Determine the (X, Y) coordinate at the center of the cell enclosing the given text.  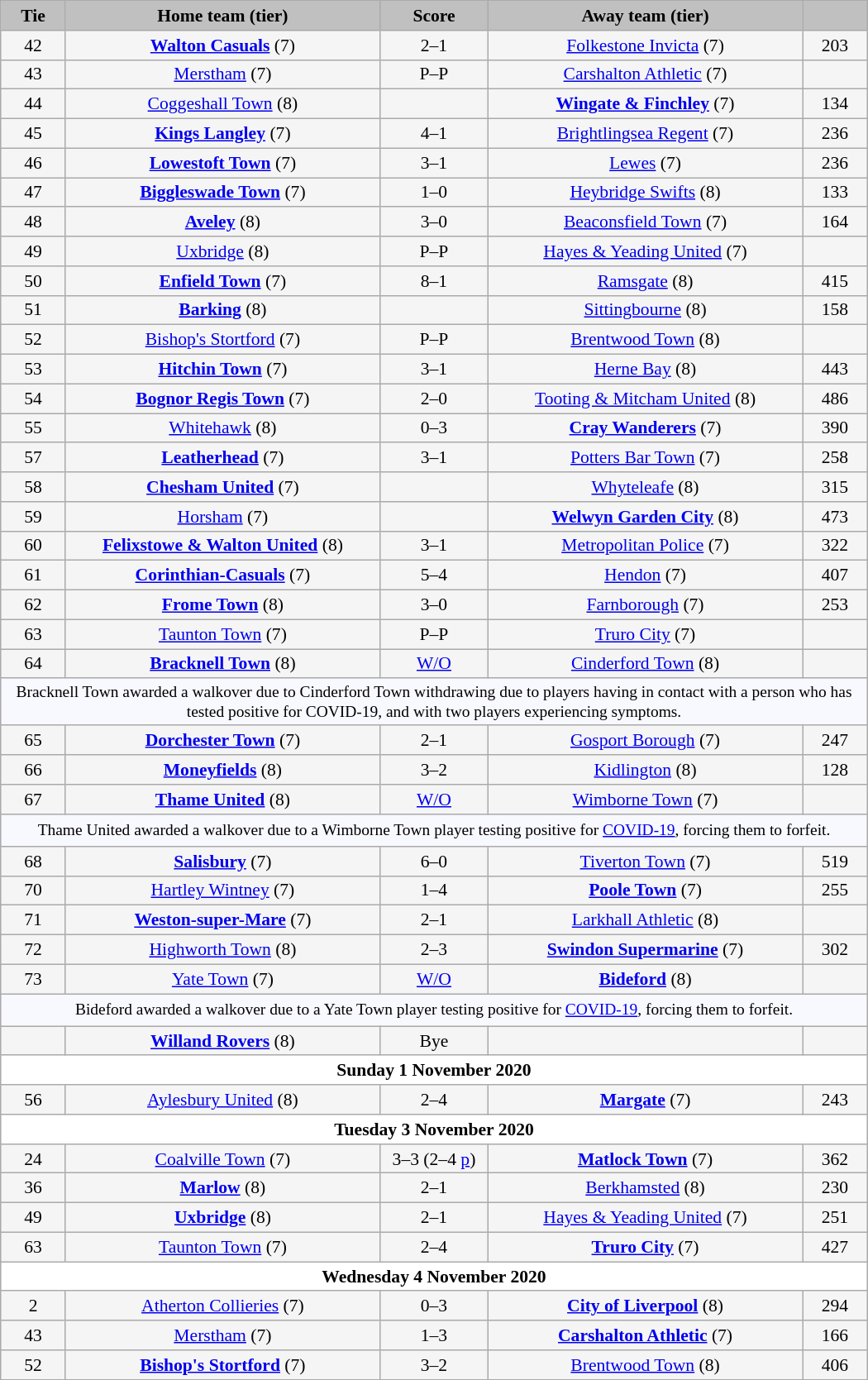
53 (33, 370)
Whitehawk (8) (222, 428)
Coggeshall Town (8) (222, 104)
Gosport Borough (7) (646, 741)
46 (33, 163)
Aveley (8) (222, 222)
Tooting & Mitcham United (8) (646, 399)
Margate (7) (646, 1100)
Beaconsfield Town (7) (646, 222)
1–3 (433, 1335)
427 (835, 1248)
294 (835, 1306)
Heybridge Swifts (8) (646, 193)
66 (33, 770)
Thame United (8) (222, 800)
443 (835, 370)
Lowestoft Town (7) (222, 163)
Matlock Town (7) (646, 1159)
57 (33, 458)
61 (33, 575)
Metropolitan Police (7) (646, 546)
73 (33, 979)
315 (835, 487)
Thame United awarded a walkover due to a Wimborne Town player testing positive for COVID-19, forcing them to forfeit. (434, 830)
8–1 (433, 281)
Coalville Town (7) (222, 1159)
City of Liverpool (8) (646, 1306)
Larkhall Athletic (8) (646, 920)
Horsham (7) (222, 517)
Score (433, 16)
Bracknell Town (8) (222, 664)
Tiverton Town (7) (646, 862)
158 (835, 310)
253 (835, 605)
Bye (433, 1041)
67 (33, 800)
255 (835, 891)
70 (33, 891)
164 (835, 222)
Moneyfields (8) (222, 770)
251 (835, 1218)
42 (33, 45)
58 (33, 487)
486 (835, 399)
Folkestone Invicta (7) (646, 45)
407 (835, 575)
24 (33, 1159)
Bideford (8) (646, 979)
72 (33, 950)
134 (835, 104)
50 (33, 281)
Atherton Collieries (7) (222, 1306)
Kidlington (8) (646, 770)
Brightlingsea Regent (7) (646, 134)
Swindon Supermarine (7) (646, 950)
Potters Bar Town (7) (646, 458)
1–4 (433, 891)
128 (835, 770)
Wingate & Finchley (7) (646, 104)
Leatherhead (7) (222, 458)
390 (835, 428)
Welwyn Garden City (8) (646, 517)
2–0 (433, 399)
55 (33, 428)
415 (835, 281)
Tuesday 3 November 2020 (434, 1129)
Poole Town (7) (646, 891)
Farnborough (7) (646, 605)
Dorchester Town (7) (222, 741)
Marlow (8) (222, 1188)
47 (33, 193)
Bognor Regis Town (7) (222, 399)
Aylesbury United (8) (222, 1100)
166 (835, 1335)
Ramsgate (8) (646, 281)
45 (33, 134)
473 (835, 517)
54 (33, 399)
56 (33, 1100)
Chesham United (7) (222, 487)
362 (835, 1159)
Away team (tier) (646, 16)
230 (835, 1188)
36 (33, 1188)
Wimborne Town (7) (646, 800)
Hendon (7) (646, 575)
71 (33, 920)
2–3 (433, 950)
133 (835, 193)
62 (33, 605)
Home team (tier) (222, 16)
Hitchin Town (7) (222, 370)
Hartley Wintney (7) (222, 891)
519 (835, 862)
Sunday 1 November 2020 (434, 1071)
59 (33, 517)
65 (33, 741)
203 (835, 45)
Willand Rovers (8) (222, 1041)
Felixstowe & Walton United (8) (222, 546)
322 (835, 546)
Wednesday 4 November 2020 (434, 1277)
Tie (33, 16)
406 (835, 1365)
Lewes (7) (646, 163)
64 (33, 664)
Sittingbourne (8) (646, 310)
243 (835, 1100)
247 (835, 741)
2 (33, 1306)
5–4 (433, 575)
Berkhamsted (8) (646, 1188)
Biggleswade Town (7) (222, 193)
Highworth Town (8) (222, 950)
68 (33, 862)
Kings Langley (7) (222, 134)
60 (33, 546)
Walton Casuals (7) (222, 45)
48 (33, 222)
3–3 (2–4 p) (433, 1159)
258 (835, 458)
Cinderford Town (8) (646, 664)
302 (835, 950)
Bideford awarded a walkover due to a Yate Town player testing positive for COVID-19, forcing them to forfeit. (434, 1010)
Salisbury (7) (222, 862)
Cray Wanderers (7) (646, 428)
Yate Town (7) (222, 979)
Corinthian-Casuals (7) (222, 575)
Barking (8) (222, 310)
Whyteleafe (8) (646, 487)
1–0 (433, 193)
Weston-super-Mare (7) (222, 920)
Enfield Town (7) (222, 281)
6–0 (433, 862)
51 (33, 310)
44 (33, 104)
Herne Bay (8) (646, 370)
4–1 (433, 134)
Frome Town (8) (222, 605)
